Provide the [X, Y] coordinate of the cell's center where the given text is located.  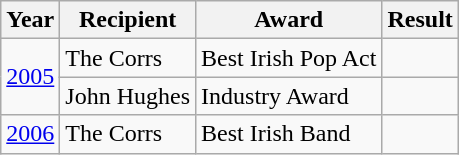
Best Irish Band [289, 134]
2006 [30, 134]
Result [420, 20]
Award [289, 20]
2005 [30, 77]
Year [30, 20]
Industry Award [289, 96]
John Hughes [128, 96]
Best Irish Pop Act [289, 58]
Recipient [128, 20]
